Locate the cell with the specified text and output its [x, y] center coordinate. 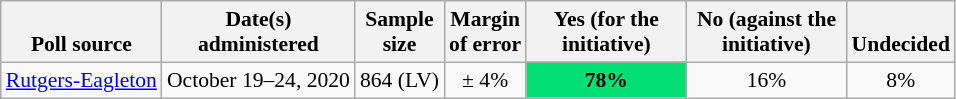
Rutgers-Eagleton [82, 80]
78% [606, 80]
Marginof error [485, 32]
16% [766, 80]
8% [901, 80]
October 19–24, 2020 [258, 80]
Undecided [901, 32]
± 4% [485, 80]
Yes (for the initiative) [606, 32]
864 (LV) [400, 80]
No (against the initiative) [766, 32]
Samplesize [400, 32]
Date(s)administered [258, 32]
Poll source [82, 32]
